Output the (X, Y) coordinate of the center of the cell containing the given text.  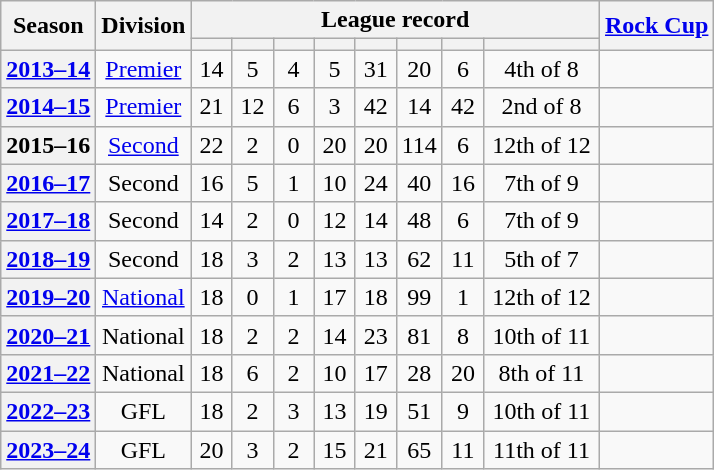
114 (419, 145)
2020–21 (48, 335)
28 (419, 373)
Rock Cup (657, 26)
11th of 11 (541, 449)
2014–15 (48, 107)
99 (419, 297)
Division (144, 26)
2017–18 (48, 221)
2nd of 8 (541, 107)
65 (419, 449)
48 (419, 221)
2022–23 (48, 411)
2018–19 (48, 259)
2023–24 (48, 449)
5th of 7 (541, 259)
15 (334, 449)
19 (376, 411)
8 (462, 335)
81 (419, 335)
22 (212, 145)
2015–16 (48, 145)
8th of 11 (541, 373)
2016–17 (48, 183)
4 (294, 69)
40 (419, 183)
62 (419, 259)
23 (376, 335)
4th of 8 (541, 69)
2019–20 (48, 297)
League record (396, 20)
51 (419, 411)
Season (48, 26)
2013–14 (48, 69)
31 (376, 69)
24 (376, 183)
2021–22 (48, 373)
9 (462, 411)
